Extract the [x, y] coordinate from the center of the cell holding the provided text.  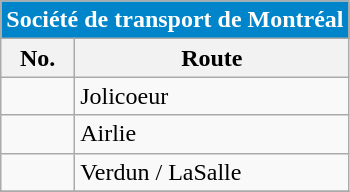
Société de transport de Montréal [175, 20]
Airlie [212, 134]
Route [212, 58]
Verdun / LaSalle [212, 172]
No. [38, 58]
Jolicoeur [212, 96]
